Search for the cell housing the specified text and yield its (X, Y) center coordinate. 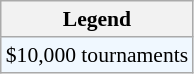
Legend (97, 19)
$10,000 tournaments (97, 55)
